From the cell containing the given text, extract its center point as [X, Y] coordinate. 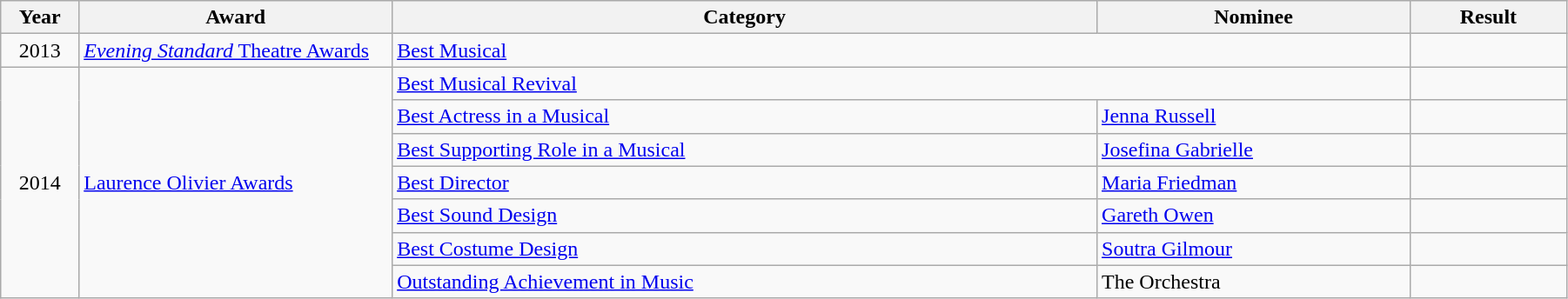
Best Supporting Role in a Musical [745, 149]
The Orchestra [1254, 282]
Nominee [1254, 17]
Outstanding Achievement in Music [745, 282]
2013 [40, 50]
Josefina Gabrielle [1254, 149]
Year [40, 17]
Best Actress in a Musical [745, 116]
2014 [40, 183]
Best Sound Design [745, 216]
Gareth Owen [1254, 216]
Category [745, 17]
Maria Friedman [1254, 183]
Best Director [745, 183]
Best Musical [901, 50]
Best Musical Revival [901, 83]
Result [1488, 17]
Soutra Gilmour [1254, 249]
Evening Standard Theatre Awards [236, 50]
Award [236, 17]
Best Costume Design [745, 249]
Laurence Olivier Awards [236, 183]
Jenna Russell [1254, 116]
